Find where the given text appears and provide that cell's center as (X, Y) coordinate. 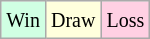
Loss (126, 20)
Win (24, 20)
Draw (72, 20)
